Find where the given text appears and provide that cell's center as (X, Y) coordinate. 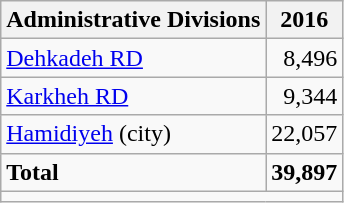
Dehkadeh RD (134, 58)
Total (134, 172)
2016 (304, 20)
Hamidiyeh (city) (134, 134)
39,897 (304, 172)
22,057 (304, 134)
Administrative Divisions (134, 20)
9,344 (304, 96)
8,496 (304, 58)
Karkheh RD (134, 96)
